Determine the (X, Y) coordinate at the center of the cell enclosing the given text.  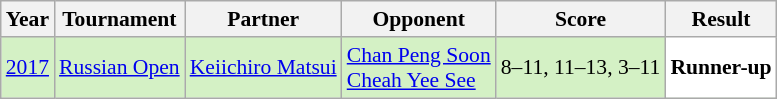
Result (720, 19)
Tournament (120, 19)
Year (28, 19)
Runner-up (720, 68)
Chan Peng Soon Cheah Yee See (419, 68)
Score (581, 19)
Opponent (419, 19)
Keiichiro Matsui (264, 68)
Partner (264, 19)
Russian Open (120, 68)
8–11, 11–13, 3–11 (581, 68)
2017 (28, 68)
